Extract the (x, y) coordinate from the center of the cell holding the provided text.  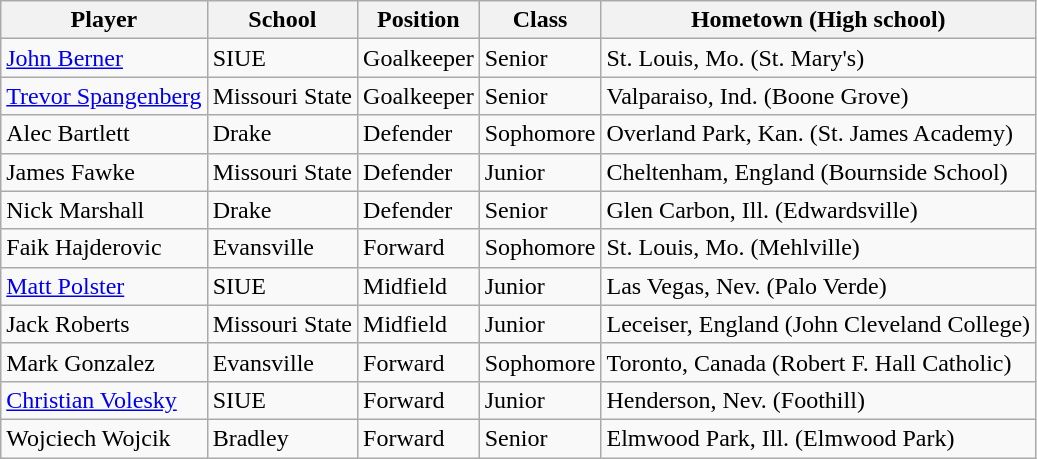
John Berner (104, 58)
St. Louis, Mo. (St. Mary's) (818, 58)
Valparaiso, Ind. (Boone Grove) (818, 96)
Bradley (282, 438)
Christian Volesky (104, 400)
Hometown (High school) (818, 20)
Trevor Spangenberg (104, 96)
Toronto, Canada (Robert F. Hall Catholic) (818, 362)
Leceiser, England (John Cleveland College) (818, 324)
Matt Polster (104, 286)
Elmwood Park, Ill. (Elmwood Park) (818, 438)
Mark Gonzalez (104, 362)
Wojciech Wojcik (104, 438)
Position (419, 20)
School (282, 20)
James Fawke (104, 172)
Class (540, 20)
Nick Marshall (104, 210)
Player (104, 20)
Overland Park, Kan. (St. James Academy) (818, 134)
St. Louis, Mo. (Mehlville) (818, 248)
Glen Carbon, Ill. (Edwardsville) (818, 210)
Alec Bartlett (104, 134)
Faik Hajderovic (104, 248)
Henderson, Nev. (Foothill) (818, 400)
Cheltenham, England (Bournside School) (818, 172)
Jack Roberts (104, 324)
Las Vegas, Nev. (Palo Verde) (818, 286)
